Find where the given text appears and provide that cell's center as [X, Y] coordinate. 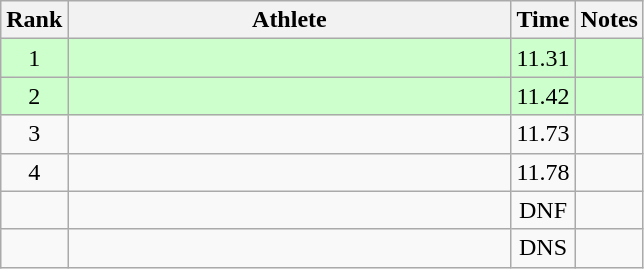
4 [34, 172]
11.78 [543, 172]
DNF [543, 210]
11.42 [543, 96]
Rank [34, 20]
2 [34, 96]
11.73 [543, 134]
Athlete [290, 20]
3 [34, 134]
1 [34, 58]
Notes [609, 20]
DNS [543, 248]
Time [543, 20]
11.31 [543, 58]
